Return the [X, Y] coordinate for the center point of the cell that contains the specified text.  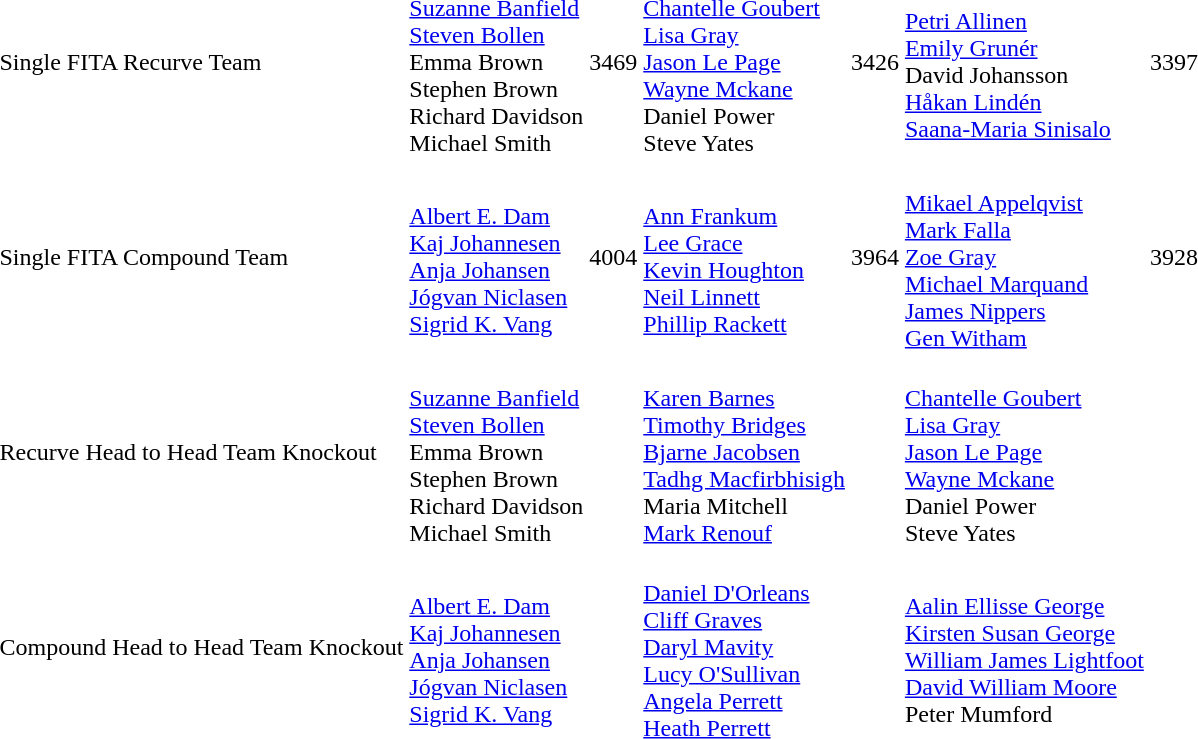
3964 [874, 257]
Albert E. DamKaj JohannesenAnja JohansenJógvan NiclasenSigrid K. Vang [496, 257]
Mikael AppelqvistMark FallaZoe GrayMichael MarquandJames NippersGen Witham [1024, 257]
Suzanne BanfieldSteven BollenEmma BrownStephen BrownRichard DavidsonMichael Smith [496, 452]
Karen BarnesTimothy BridgesBjarne JacobsenTadhg MacfirbhisighMaria MitchellMark Renouf [744, 452]
Ann FrankumLee GraceKevin HoughtonNeil LinnettPhillip Rackett [744, 257]
4004 [614, 257]
Chantelle GoubertLisa GrayJason Le PageWayne MckaneDaniel PowerSteve Yates [1024, 452]
